From the cell containing the given text, extract its center point as [X, Y] coordinate. 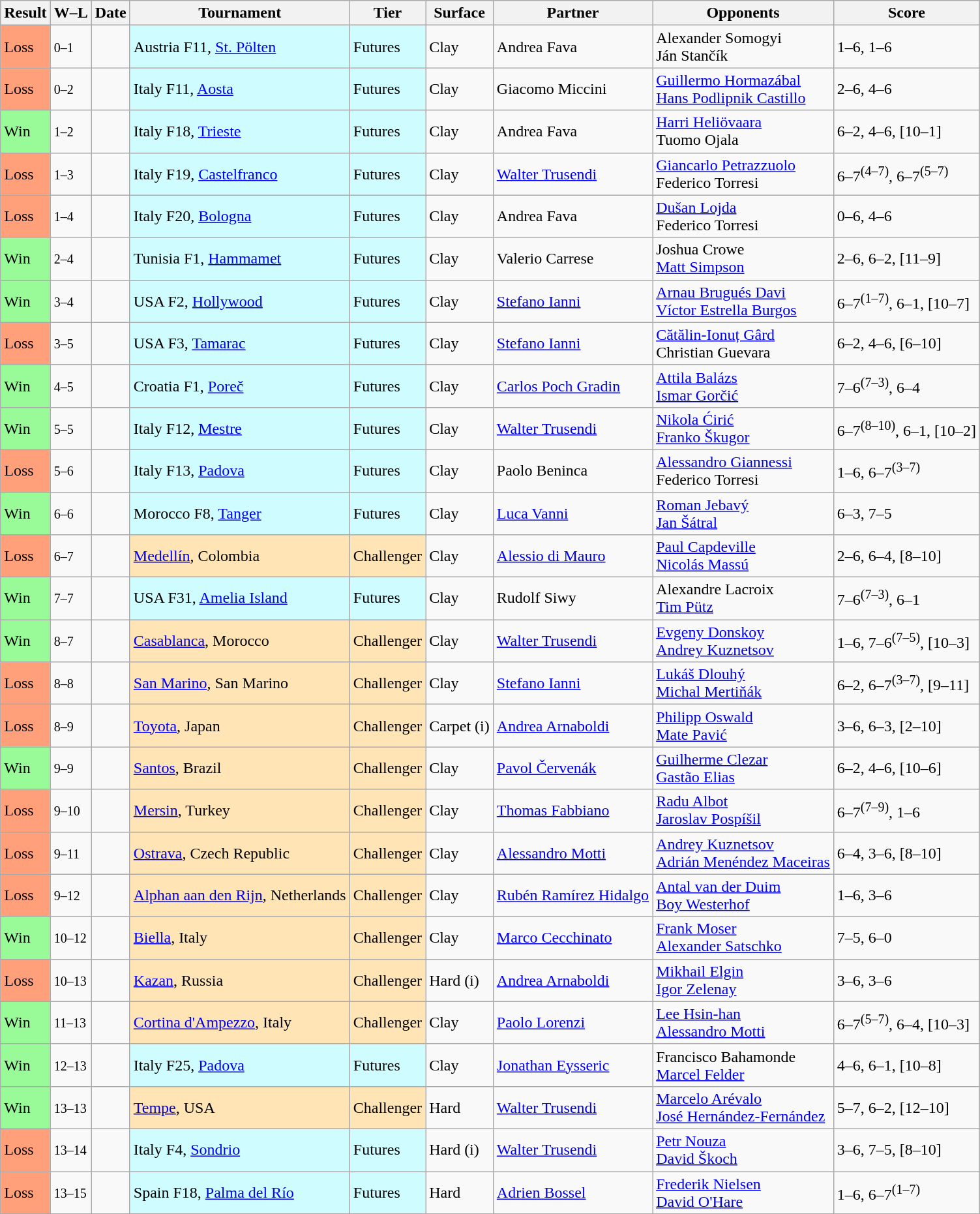
6–7(5–7), 6–4, [10–3] [906, 1023]
1–2 [70, 132]
7–6(7–3), 6–1 [906, 599]
Tournament [240, 13]
3–6, 7–5, [8–10] [906, 1149]
5–6 [70, 471]
Tier [387, 13]
1–6, 6–7(1–7) [906, 1192]
6–2, 4–6, [10–6] [906, 768]
USA F3, Tamarac [240, 343]
Cortina d'Ampezzo, Italy [240, 1023]
Andrey Kuznetsov Adrián Menéndez Maceiras [743, 853]
Guilherme Clezar Gastão Elias [743, 768]
Valerio Carrese [572, 258]
1–6, 1–6 [906, 47]
6–3, 7–5 [906, 513]
Evgeny Donskoy Andrey Kuznetsov [743, 641]
Result [25, 13]
Roman Jebavý Jan Šátral [743, 513]
Joshua Crowe Matt Simpson [743, 258]
Santos, Brazil [240, 768]
Carlos Poch Gradin [572, 386]
Ostrava, Czech Republic [240, 853]
0–2 [70, 89]
12–13 [70, 1065]
Thomas Fabbiano [572, 810]
Italy F19, Castelfranco [240, 174]
8–8 [70, 684]
1–6, 7–6(7–5), [10–3] [906, 641]
4–5 [70, 386]
Tunisia F1, Hammamet [240, 258]
Antal van der Duim Boy Westerhof [743, 895]
W–L [70, 13]
Kazan, Russia [240, 980]
7–7 [70, 599]
0–1 [70, 47]
Biella, Italy [240, 938]
Partner [572, 13]
1–4 [70, 217]
10–12 [70, 938]
9–9 [70, 768]
Italy F12, Mestre [240, 428]
13–15 [70, 1192]
6–7(1–7), 6–1, [10–7] [906, 301]
6–7(7–9), 1–6 [906, 810]
Francisco Bahamonde Marcel Felder [743, 1065]
Dušan Lojda Federico Torresi [743, 217]
10–13 [70, 980]
Jonathan Eysseric [572, 1065]
Frank Moser Alexander Satschko [743, 938]
Italy F4, Sondrio [240, 1149]
San Marino, San Marino [240, 684]
6–6 [70, 513]
Medellín, Colombia [240, 556]
9–12 [70, 895]
Alessandro Giannessi Federico Torresi [743, 471]
11–13 [70, 1023]
0–6, 4–6 [906, 217]
Carpet (i) [460, 725]
Paolo Beninca [572, 471]
Petr Nouza David Škoch [743, 1149]
Philipp Oswald Mate Pavić [743, 725]
13–14 [70, 1149]
Giacomo Miccini [572, 89]
6–2, 4–6, [6–10] [906, 343]
9–11 [70, 853]
USA F2, Hollywood [240, 301]
Harri Heliövaara Tuomo Ojala [743, 132]
Alphan aan den Rijn, Netherlands [240, 895]
13–13 [70, 1108]
6–7(8–10), 6–1, [10–2] [906, 428]
Paolo Lorenzi [572, 1023]
Paul Capdeville Nicolás Massú [743, 556]
3–4 [70, 301]
1–6, 3–6 [906, 895]
Lee Hsin-han Alessandro Motti [743, 1023]
Giancarlo Petrazzuolo Federico Torresi [743, 174]
Croatia F1, Poreč [240, 386]
Alexander Somogyi Ján Stančík [743, 47]
Alexandre Lacroix Tim Pütz [743, 599]
Spain F18, Palma del Río [240, 1192]
6–2, 6–7(3–7), [9–11] [906, 684]
Mersin, Turkey [240, 810]
2–6, 4–6 [906, 89]
Nikola Ćirić Franko Škugor [743, 428]
3–5 [70, 343]
Italy F18, Trieste [240, 132]
Rudolf Siwy [572, 599]
6–2, 4–6, [10–1] [906, 132]
Italy F13, Padova [240, 471]
Alessio di Mauro [572, 556]
Luca Vanni [572, 513]
3–6, 6–3, [2–10] [906, 725]
Guillermo Hormazábal Hans Podlipnik Castillo [743, 89]
Pavol Červenák [572, 768]
2–6, 6–4, [8–10] [906, 556]
9–10 [70, 810]
Frederik Nielsen David O'Hare [743, 1192]
8–9 [70, 725]
2–4 [70, 258]
Italy F20, Bologna [240, 217]
6–7(4–7), 6–7(5–7) [906, 174]
Tempe, USA [240, 1108]
Radu Albot Jaroslav Pospíšil [743, 810]
Alessandro Motti [572, 853]
Adrien Bossel [572, 1192]
Italy F25, Padova [240, 1065]
Mikhail Elgin Igor Zelenay [743, 980]
6–7 [70, 556]
7–5, 6–0 [906, 938]
Attila Balázs Ismar Gorčić [743, 386]
Toyota, Japan [240, 725]
Opponents [743, 13]
Rubén Ramírez Hidalgo [572, 895]
Marco Cecchinato [572, 938]
7–6(7–3), 6–4 [906, 386]
Italy F11, Aosta [240, 89]
1–6, 6–7(3–7) [906, 471]
Cătălin-Ionuț Gârd Christian Guevara [743, 343]
Casablanca, Morocco [240, 641]
Lukáš Dlouhý Michal Mertiňák [743, 684]
Austria F11, St. Pölten [240, 47]
Marcelo Arévalo José Hernández-Fernández [743, 1108]
2–6, 6–2, [11–9] [906, 258]
5–7, 6–2, [12–10] [906, 1108]
3–6, 3–6 [906, 980]
Morocco F8, Tanger [240, 513]
Date [111, 13]
1–3 [70, 174]
Surface [460, 13]
6–4, 3–6, [8–10] [906, 853]
Score [906, 13]
8–7 [70, 641]
5–5 [70, 428]
USA F31, Amelia Island [240, 599]
Arnau Brugués Davi Víctor Estrella Burgos [743, 301]
4–6, 6–1, [10–8] [906, 1065]
